From the cell containing the given text, extract its center point as [x, y] coordinate. 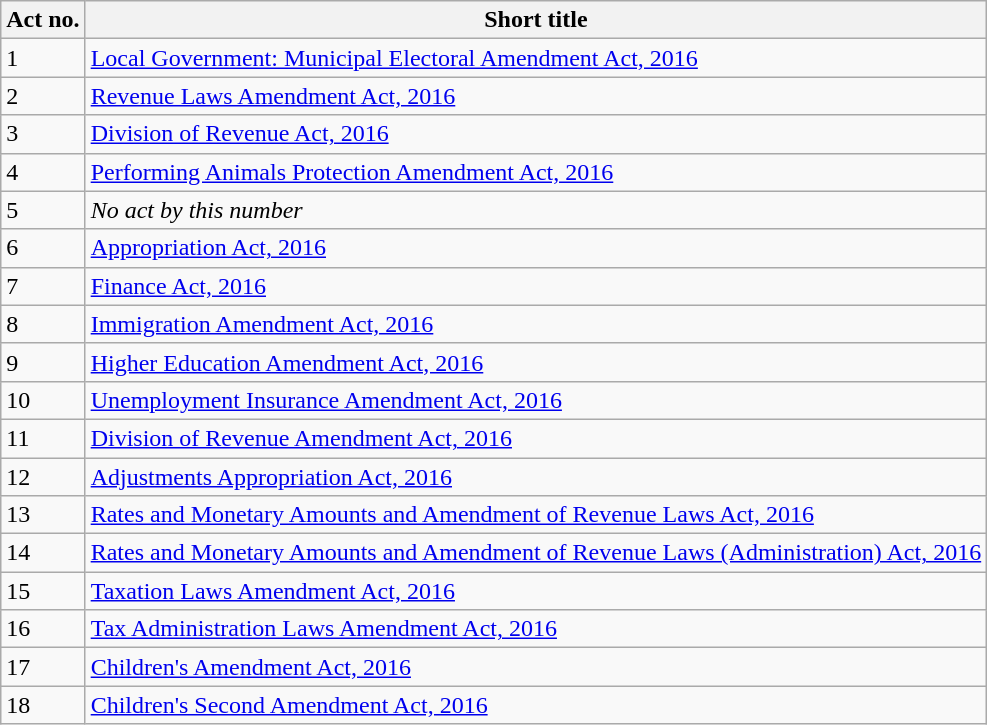
Taxation Laws Amendment Act, 2016 [536, 591]
15 [43, 591]
13 [43, 515]
Children's Second Amendment Act, 2016 [536, 705]
Division of Revenue Amendment Act, 2016 [536, 438]
Local Government: Municipal Electoral Amendment Act, 2016 [536, 58]
6 [43, 248]
5 [43, 210]
16 [43, 629]
1 [43, 58]
10 [43, 400]
14 [43, 553]
8 [43, 324]
Adjustments Appropriation Act, 2016 [536, 477]
Unemployment Insurance Amendment Act, 2016 [536, 400]
Act no. [43, 20]
Rates and Monetary Amounts and Amendment of Revenue Laws (Administration) Act, 2016 [536, 553]
9 [43, 362]
Rates and Monetary Amounts and Amendment of Revenue Laws Act, 2016 [536, 515]
11 [43, 438]
2 [43, 96]
3 [43, 134]
7 [43, 286]
Appropriation Act, 2016 [536, 248]
17 [43, 667]
Finance Act, 2016 [536, 286]
Revenue Laws Amendment Act, 2016 [536, 96]
4 [43, 172]
Children's Amendment Act, 2016 [536, 667]
Higher Education Amendment Act, 2016 [536, 362]
Tax Administration Laws Amendment Act, 2016 [536, 629]
12 [43, 477]
Performing Animals Protection Amendment Act, 2016 [536, 172]
No act by this number [536, 210]
Short title [536, 20]
18 [43, 705]
Division of Revenue Act, 2016 [536, 134]
Immigration Amendment Act, 2016 [536, 324]
